Output the [X, Y] coordinate of the center of the cell containing the given text.  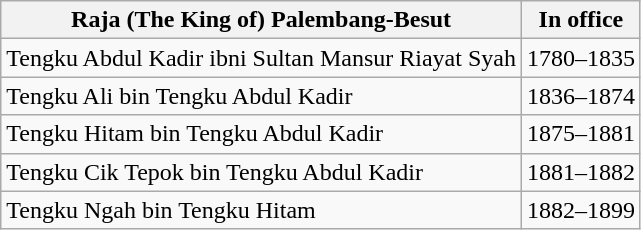
Raja (The King of) Palembang-Besut [262, 20]
Tengku Ali bin Tengku Abdul Kadir [262, 96]
1780–1835 [580, 58]
Tengku Cik Tepok bin Tengku Abdul Kadir [262, 172]
In office [580, 20]
Tengku Hitam bin Tengku Abdul Kadir [262, 134]
Tengku Ngah bin Tengku Hitam [262, 210]
Tengku Abdul Kadir ibni Sultan Mansur Riayat Syah [262, 58]
1881–1882 [580, 172]
1836–1874 [580, 96]
1875–1881 [580, 134]
1882–1899 [580, 210]
